For the text-containing cell, return its midpoint in (X, Y) coordinate format. 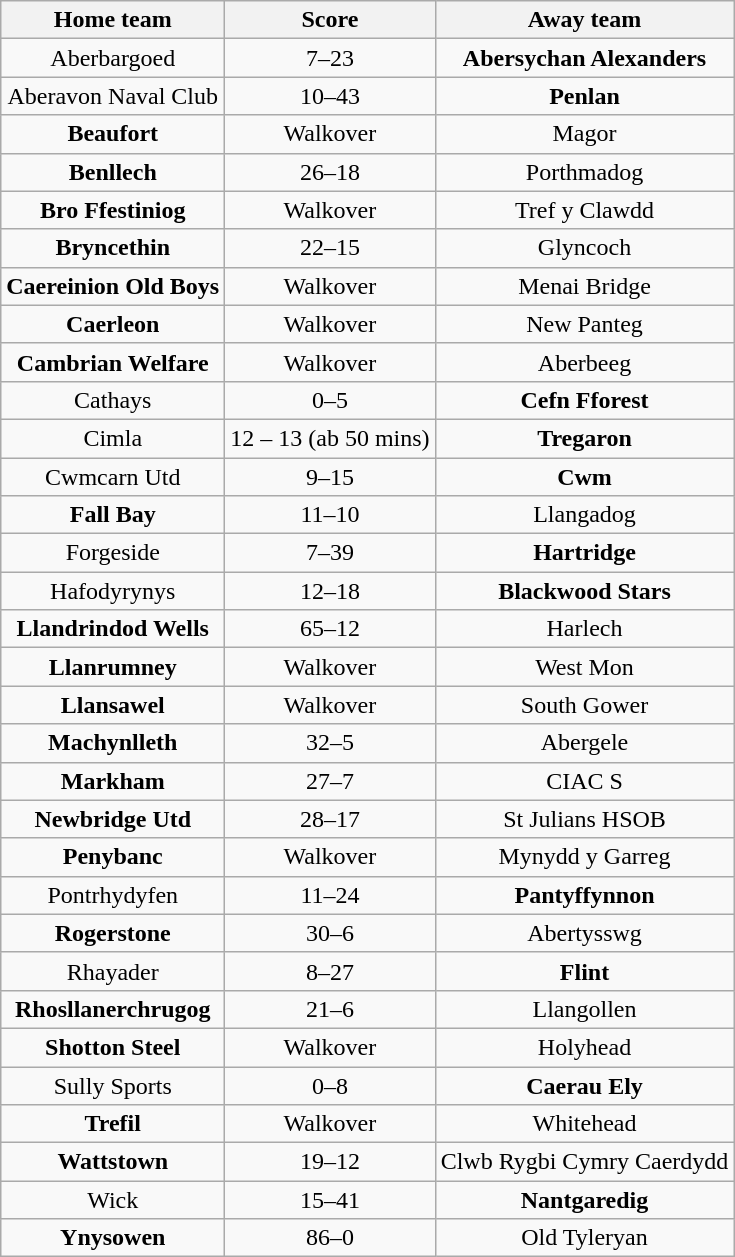
Wick (113, 1200)
65–12 (330, 629)
Shotton Steel (113, 1047)
Newbridge Utd (113, 819)
Cefn Fforest (584, 400)
New Panteg (584, 324)
Beaufort (113, 134)
Penybanc (113, 857)
Machynlleth (113, 743)
Aberbargoed (113, 58)
Rhayader (113, 971)
28–17 (330, 819)
Sully Sports (113, 1085)
27–7 (330, 781)
Flint (584, 971)
12–18 (330, 591)
Harlech (584, 629)
Whitehead (584, 1124)
Hafodyrynys (113, 591)
Llanrumney (113, 667)
Pantyffynnon (584, 895)
Hartridge (584, 553)
Menai Bridge (584, 286)
Cathays (113, 400)
Nantgaredig (584, 1200)
22–15 (330, 248)
Bro Ffestiniog (113, 210)
Porthmadog (584, 172)
Abersychan Alexanders (584, 58)
8–27 (330, 971)
Rhosllanerchrugog (113, 1009)
Ynysowen (113, 1238)
Cimla (113, 438)
Caerau Ely (584, 1085)
Benllech (113, 172)
Bryncethin (113, 248)
15–41 (330, 1200)
Trefil (113, 1124)
Tregaron (584, 438)
12 – 13 (ab 50 mins) (330, 438)
Wattstown (113, 1162)
Magor (584, 134)
10–43 (330, 96)
Score (330, 20)
86–0 (330, 1238)
Pontrhydyfen (113, 895)
30–6 (330, 933)
West Mon (584, 667)
Caereinion Old Boys (113, 286)
Fall Bay (113, 515)
9–15 (330, 477)
Abergele (584, 743)
Llangadog (584, 515)
Llandrindod Wells (113, 629)
21–6 (330, 1009)
Cwm (584, 477)
Markham (113, 781)
0–5 (330, 400)
Clwb Rygbi Cymry Caerdydd (584, 1162)
Tref y Clawdd (584, 210)
Llangollen (584, 1009)
Glyncoch (584, 248)
Cwmcarn Utd (113, 477)
Penlan (584, 96)
Caerleon (113, 324)
Rogerstone (113, 933)
South Gower (584, 705)
Blackwood Stars (584, 591)
Home team (113, 20)
11–10 (330, 515)
Away team (584, 20)
Aberavon Naval Club (113, 96)
7–39 (330, 553)
7–23 (330, 58)
Holyhead (584, 1047)
0–8 (330, 1085)
Mynydd y Garreg (584, 857)
19–12 (330, 1162)
Llansawel (113, 705)
32–5 (330, 743)
Old Tyleryan (584, 1238)
St Julians HSOB (584, 819)
26–18 (330, 172)
Abertysswg (584, 933)
CIAC S (584, 781)
Forgeside (113, 553)
11–24 (330, 895)
Cambrian Welfare (113, 362)
Aberbeeg (584, 362)
